Return the (x, y) coordinate for the center point of the cell that contains the specified text.  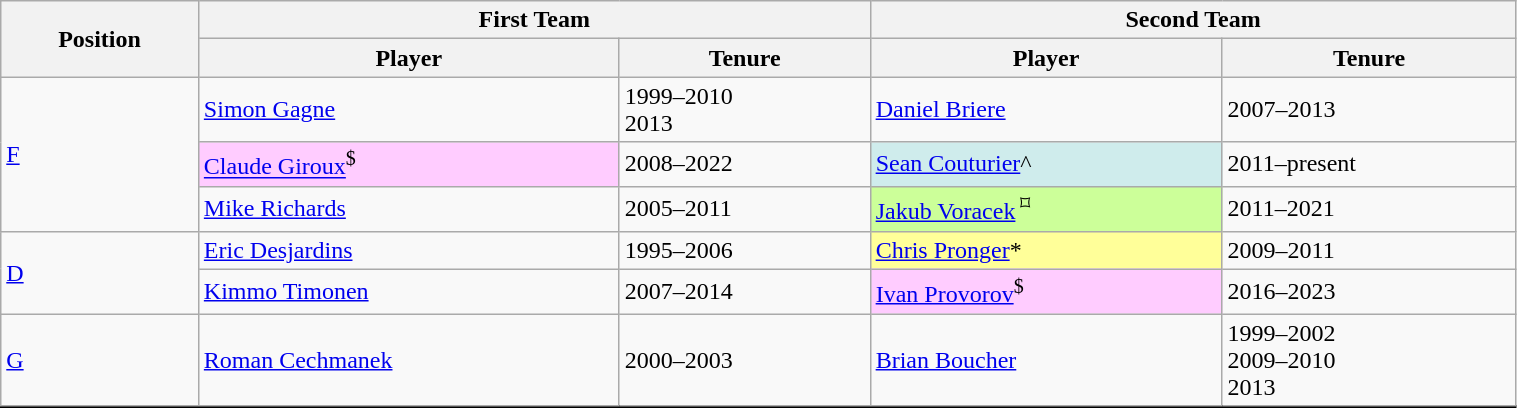
D (100, 272)
2016–2023 (1369, 292)
Sean Couturier^ (1046, 164)
1995–2006 (744, 250)
Roman Cechmanek (408, 360)
Kimmo Timonen (408, 292)
Claude Giroux$ (408, 164)
Daniel Briere (1046, 110)
F (100, 154)
2011–present (1369, 164)
2011–2021 (1369, 208)
Chris Pronger* (1046, 250)
G (100, 360)
2007–2014 (744, 292)
Position (100, 39)
2007–2013 (1369, 110)
2008–2022 (744, 164)
Ivan Provorov$ (1046, 292)
2009–2011 (1369, 250)
Jakub Voracek ⌑ (1046, 208)
Eric Desjardins (408, 250)
Brian Boucher (1046, 360)
1999–20022009–20102013 (1369, 360)
Simon Gagne (408, 110)
2005–2011 (744, 208)
Mike Richards (408, 208)
Second Team (1193, 20)
First Team (534, 20)
2000–2003 (744, 360)
1999–20102013 (744, 110)
